For the text-containing cell, return its midpoint in [X, Y] coordinate format. 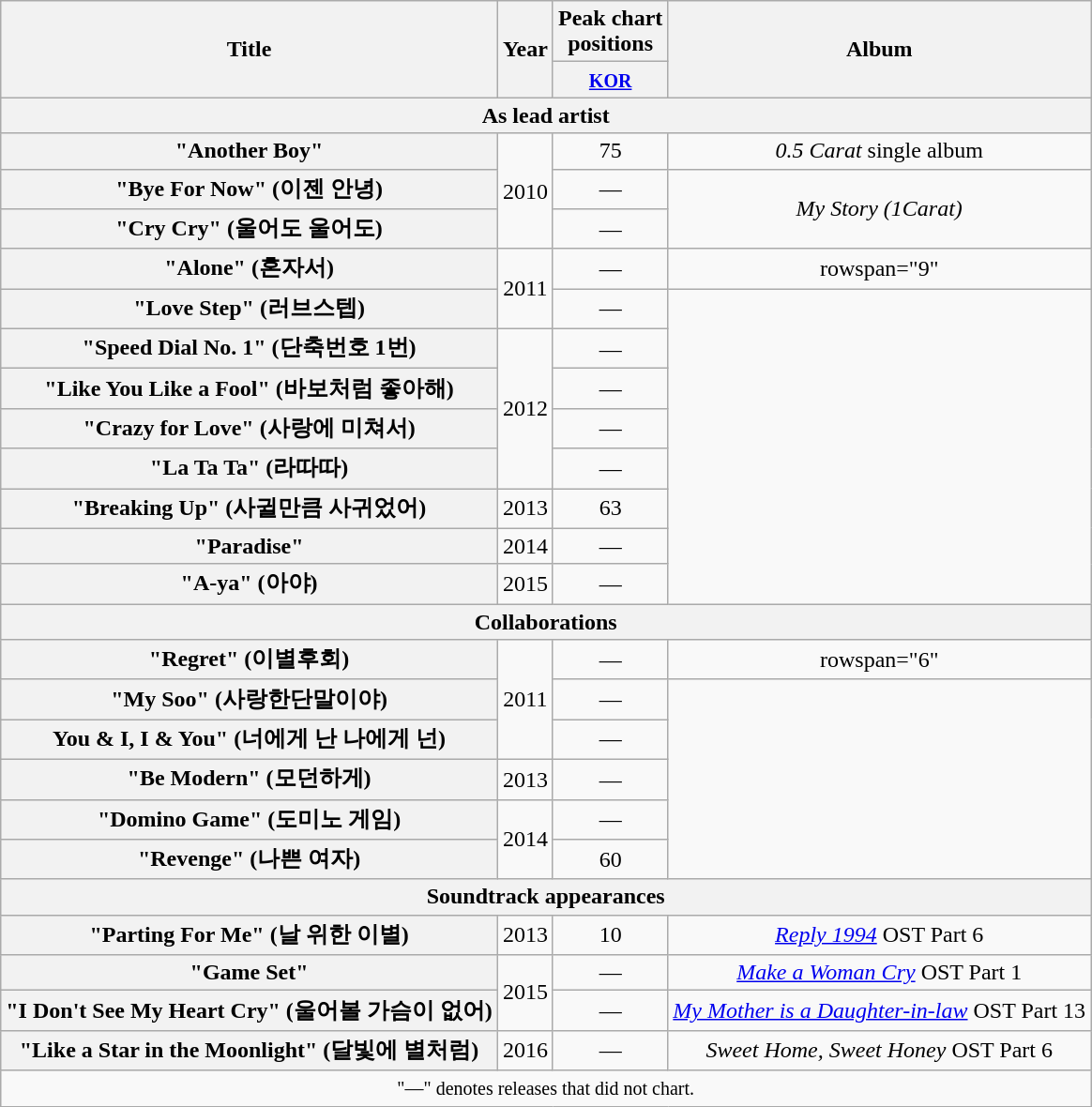
"Parting For Me" (날 위한 이별) [250, 934]
"Regret" (이별후회) [250, 660]
"A-ya" (아야) [250, 584]
Album [880, 49]
"Game Set" [250, 973]
75 [610, 151]
rowspan="6" [880, 660]
"Like a Star in the Moonlight" (달빛에 별처럼) [250, 1051]
2016 [525, 1051]
"Be Modern" (모던하게) [250, 779]
"Domino Game" (도미노 게임) [250, 820]
"Cry Cry" (울어도 울어도) [250, 229]
My Story (1Carat) [880, 208]
63 [610, 508]
60 [610, 859]
"Bye For Now" (이젠 안녕) [250, 190]
"Love Step" (러브스텝) [250, 310]
"Revenge" (나쁜 여자) [250, 859]
"—" denotes releases that did not chart. [546, 1088]
Peak chart positions [610, 32]
"Speed Dial No. 1" (단축번호 1번) [250, 349]
"Another Boy" [250, 151]
My Mother is a Daughter-in-law OST Part 13 [880, 1011]
Soundtrack appearances [546, 897]
0.5 Carat single album [880, 151]
You & I, I & You" (너에게 난 나에게 넌) [250, 739]
"La Ta Ta" (라따따) [250, 469]
"Crazy for Love" (사랑에 미쳐서) [250, 428]
10 [610, 934]
"My Soo" (사랑한단말이야) [250, 700]
"Like You Like a Fool" (바보처럼 좋아해) [250, 388]
KOR [610, 80]
"Alone" (혼자서) [250, 268]
Year [525, 49]
"I Don't See My Heart Cry" (울어볼 가슴이 없어) [250, 1011]
"Breaking Up" (사귈만큼 사귀었어) [250, 508]
As lead artist [546, 115]
"Paradise" [250, 546]
Reply 1994 OST Part 6 [880, 934]
Collaborations [546, 622]
Sweet Home, Sweet Honey OST Part 6 [880, 1051]
Title [250, 49]
2012 [525, 408]
rowspan="9" [880, 268]
Make a Woman Cry OST Part 1 [880, 973]
2010 [525, 191]
